Find where the given text appears and provide that cell's center as (x, y) coordinate. 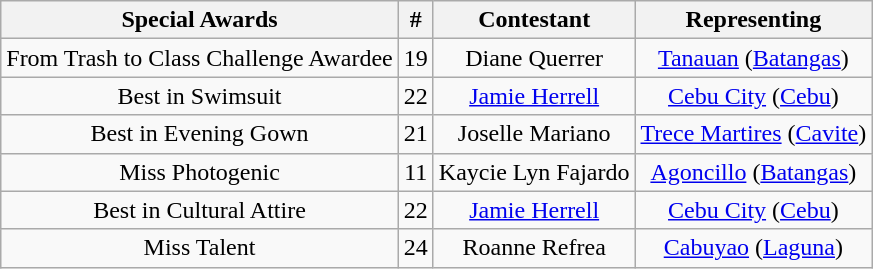
Tanauan (Batangas) (754, 58)
Miss Photogenic (200, 172)
Diane Querrer (534, 58)
19 (416, 58)
Miss Talent (200, 248)
Kaycie Lyn Fajardo (534, 172)
# (416, 20)
Cabuyao (Laguna) (754, 248)
Best in Evening Gown (200, 134)
Best in Cultural Attire (200, 210)
Best in Swimsuit (200, 96)
11 (416, 172)
Joselle Mariano (534, 134)
Special Awards (200, 20)
Contestant (534, 20)
Roanne Refrea (534, 248)
24 (416, 248)
Trece Martires (Cavite) (754, 134)
Agoncillo (Batangas) (754, 172)
Representing (754, 20)
From Trash to Class Challenge Awardee (200, 58)
21 (416, 134)
